From the cell containing the given text, extract its center point as [x, y] coordinate. 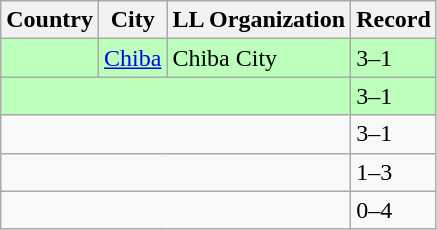
Country [50, 20]
City [132, 20]
0–4 [394, 210]
Chiba [132, 58]
1–3 [394, 172]
Record [394, 20]
Chiba City [259, 58]
LL Organization [259, 20]
